For the text-containing cell, return its midpoint in [x, y] coordinate format. 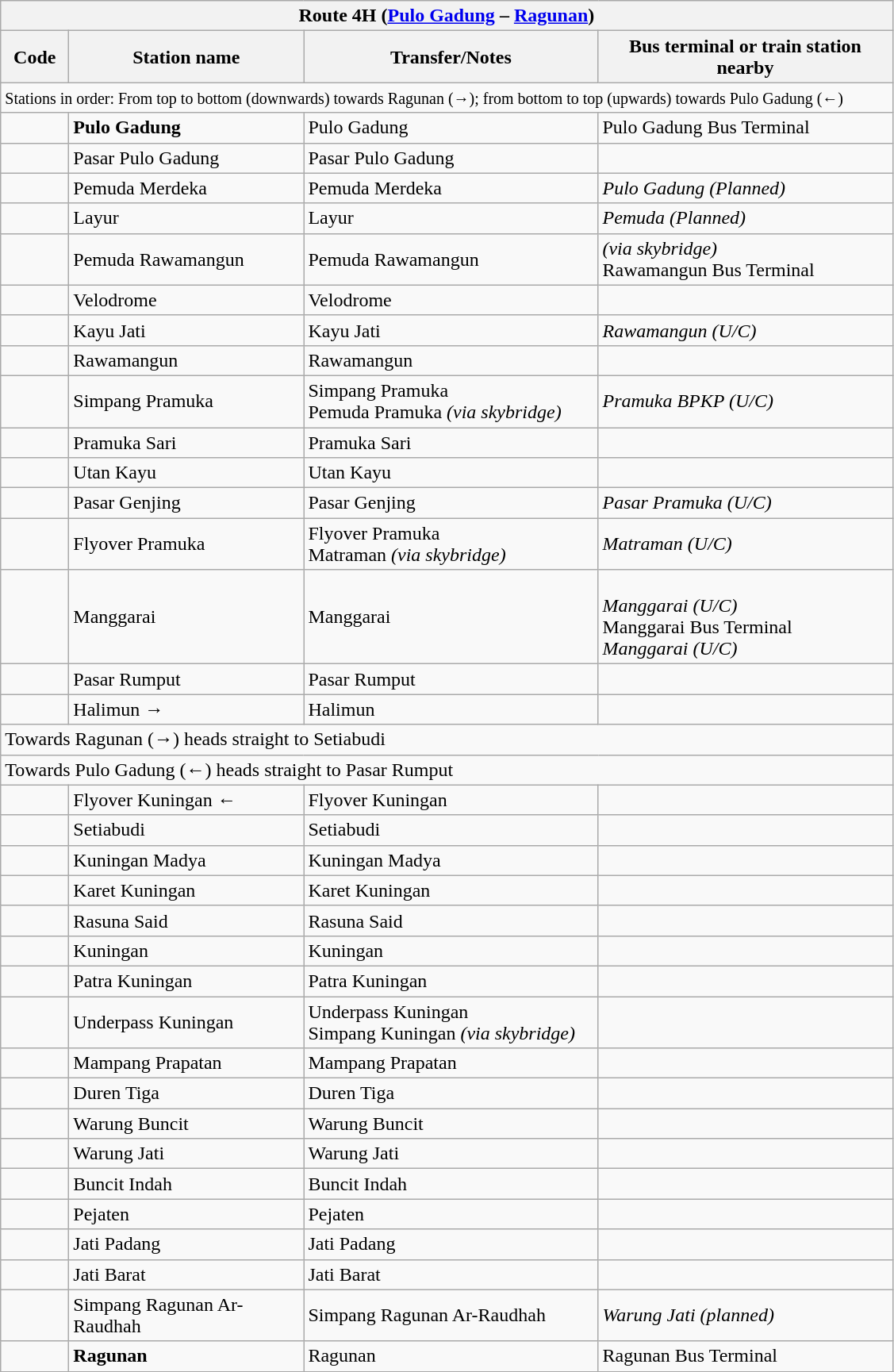
Manggarai (U/C) Manggarai Bus Terminal Manggarai (U/C) [746, 617]
Towards Ragunan (→) heads straight to Setiabudi [447, 740]
Transfer/Notes [451, 57]
Underpass Kuningan [186, 1022]
Pramuka BPKP (U/C) [746, 402]
Warung Jati (planned) [746, 1316]
Pulo Gadung Bus Terminal [746, 128]
Halimun [451, 709]
Pasar Pramuka (U/C) [746, 503]
Flyover Pramuka Matraman (via skybridge) [451, 544]
Stations in order: From top to bottom (downwards) towards Ragunan (→); from bottom to top (upwards) towards Pulo Gadung (←) [447, 98]
Simpang Pramuka [186, 402]
Underpass Kuningan Simpang Kuningan (via skybridge) [451, 1022]
Route 4H (Pulo Gadung – Ragunan) [447, 16]
Flyover Pramuka [186, 544]
Pulo Gadung (Planned) [746, 188]
Bus terminal or train station nearby [746, 57]
Matraman (U/C) [746, 544]
Flyover Kuningan ← [186, 800]
Halimun → [186, 709]
Rawamangun (U/C) [746, 330]
Code [35, 57]
Simpang Pramuka Pemuda Pramuka (via skybridge) [451, 402]
Pemuda (Planned) [746, 218]
(via skybridge) Rawamangun Bus Terminal [746, 259]
Station name [186, 57]
Towards Pulo Gadung (←) heads straight to Pasar Rumput [447, 770]
Flyover Kuningan [451, 800]
Ragunan Bus Terminal [746, 1356]
